Detect which cell encompasses the target text, then output its [X, Y] center coordinate. 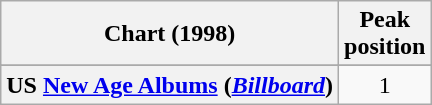
US New Age Albums (Billboard) [170, 85]
Peakposition [385, 34]
1 [385, 85]
Chart (1998) [170, 34]
